Capture the cell that displays the provided text and extract its (X, Y) central coordinate. 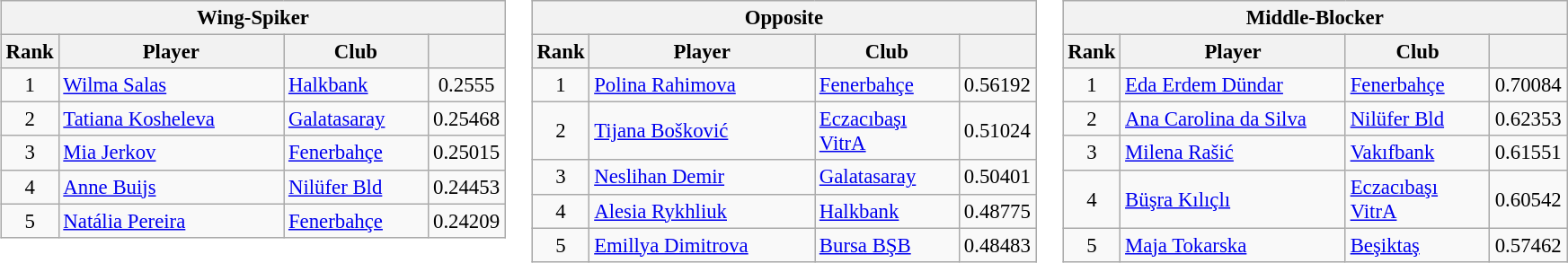
0.57462 (1528, 245)
0.60542 (1528, 199)
Eda Erdem Dündar (1233, 85)
Wilma Salas (171, 85)
Milena Rašić (1233, 153)
Wing-Spiker (253, 18)
Maja Tokarska (1233, 245)
Bursa BŞB (886, 245)
Natália Pereira (171, 221)
0.24453 (466, 187)
Vakıfbank (1418, 153)
0.24209 (466, 221)
Opposite (784, 18)
Anne Buijs (171, 187)
Emillya Dimitrova (703, 245)
Tijana Bošković (703, 131)
Tatiana Kosheleva (171, 119)
Büşra Kılıçlı (1233, 199)
Middle-Blocker (1316, 18)
0.25468 (466, 119)
0.70084 (1528, 85)
Neslihan Demir (703, 177)
Beşiktaş (1418, 245)
0.48483 (997, 245)
0.62353 (1528, 119)
Polina Rahimova (703, 85)
0.51024 (997, 131)
Mia Jerkov (171, 153)
0.56192 (997, 85)
0.25015 (466, 153)
0.2555 (466, 85)
0.50401 (997, 177)
0.61551 (1528, 153)
0.48775 (997, 211)
Ana Carolina da Silva (1233, 119)
Alesia Rykhliuk (703, 211)
